Return [X, Y] of the center of cell containing provided text 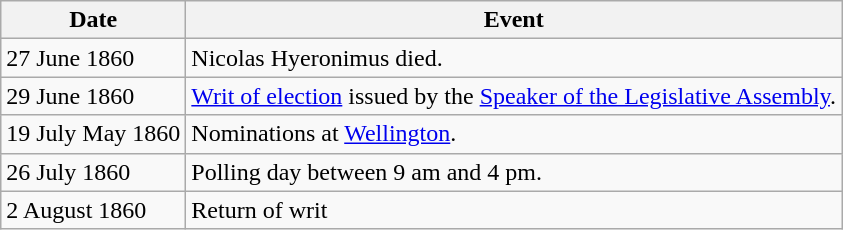
Writ of election issued by the Speaker of the Legislative Assembly. [514, 96]
26 July 1860 [94, 172]
Polling day between 9 am and 4 pm. [514, 172]
27 June 1860 [94, 58]
Nicolas Hyeronimus died. [514, 58]
19 July May 1860 [94, 134]
Nominations at Wellington. [514, 134]
2 August 1860 [94, 210]
Date [94, 20]
Return of writ [514, 210]
Event [514, 20]
29 June 1860 [94, 96]
